Pinpoint the cell where the given text exists, returning its [X, Y] midpoint coordinate. 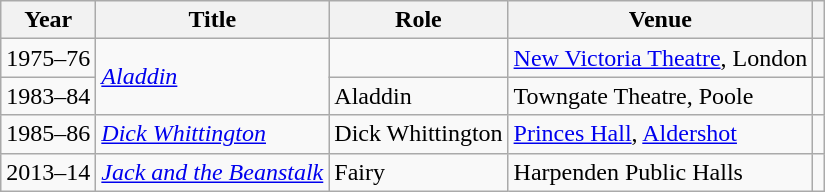
Jack and the Beanstalk [212, 172]
2013–14 [48, 172]
Princes Hall, Aldershot [660, 134]
Harpenden Public Halls [660, 172]
1975–76 [48, 58]
1985–86 [48, 134]
Year [48, 20]
Venue [660, 20]
Title [212, 20]
New Victoria Theatre, London [660, 58]
Fairy [418, 172]
Towngate Theatre, Poole [660, 96]
Role [418, 20]
1983–84 [48, 96]
